Determine the (X, Y) coordinate at the center of the cell enclosing the given text.  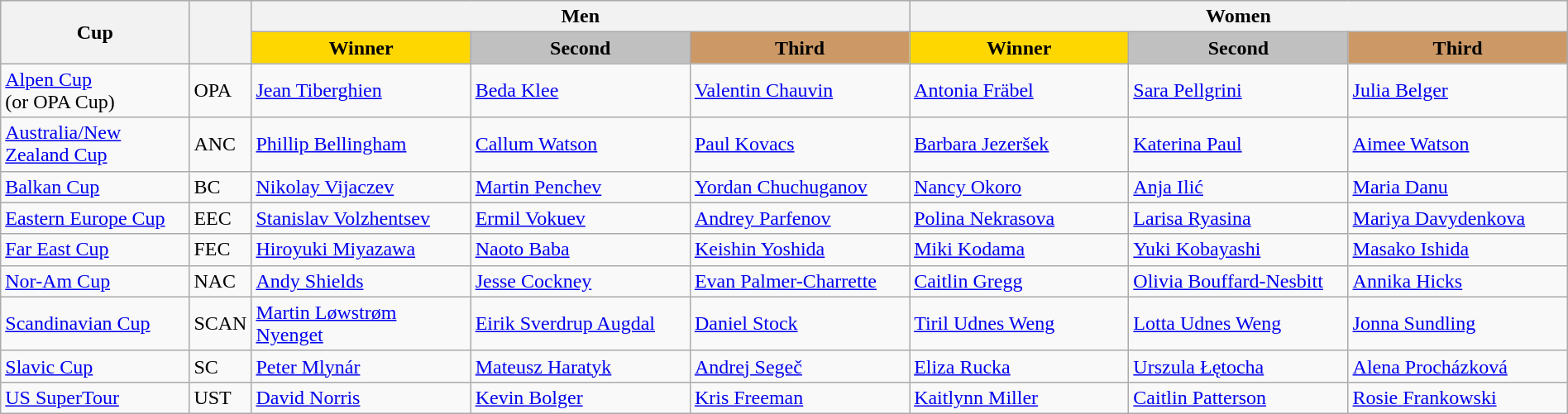
Julia Belger (1457, 91)
Beda Klee (581, 91)
Stanislav Volzhentsev (361, 218)
Lotta Udnes Weng (1239, 324)
Paul Kovacs (799, 144)
Australia/New Zealand Cup (95, 144)
Martin Penchev (581, 187)
Daniel Stock (799, 324)
Yuki Kobayashi (1239, 250)
SC (220, 366)
Nor-Am Cup (95, 281)
Keishin Yoshida (799, 250)
Anja Ilić (1239, 187)
Callum Watson (581, 144)
David Norris (361, 397)
Tiril Udnes Weng (1019, 324)
Kaitlynn Miller (1019, 397)
Antonia Fräbel (1019, 91)
US SuperTour (95, 397)
Sara Pellgrini (1239, 91)
Hiroyuki Miyazawa (361, 250)
Scandinavian Cup (95, 324)
Naoto Baba (581, 250)
Andy Shields (361, 281)
Polina Nekrasova (1019, 218)
Jean Tiberghien (361, 91)
Barbara Jezeršek (1019, 144)
Jesse Cockney (581, 281)
FEC (220, 250)
Peter Mlynár (361, 366)
Eirik Sverdrup Augdal (581, 324)
Nikolay Vijaczev (361, 187)
Women (1239, 17)
Olivia Bouffard-Nesbitt (1239, 281)
OPA (220, 91)
Nancy Okoro (1019, 187)
NAC (220, 281)
Andrey Parfenov (799, 218)
Yordan Chuchuganov (799, 187)
Annika Hicks (1457, 281)
Alpen Cup(or OPA Cup) (95, 91)
Valentin Chauvin (799, 91)
Martin Løwstrøm Nyenget (361, 324)
Phillip Bellingham (361, 144)
Ermil Vokuev (581, 218)
Aimee Watson (1457, 144)
EEC (220, 218)
Urszula Łętocha (1239, 366)
Slavic Cup (95, 366)
Caitlin Patterson (1239, 397)
Kris Freeman (799, 397)
Maria Danu (1457, 187)
Katerina Paul (1239, 144)
Jonna Sundling (1457, 324)
Men (581, 17)
Masako Ishida (1457, 250)
Mateusz Haratyk (581, 366)
Mariya Davydenkova (1457, 218)
Far East Cup (95, 250)
Cup (95, 32)
Evan Palmer-Charrette (799, 281)
Miki Kodama (1019, 250)
Andrej Segeč (799, 366)
Caitlin Gregg (1019, 281)
UST (220, 397)
Larisa Ryasina (1239, 218)
Alena Procházková (1457, 366)
Rosie Frankowski (1457, 397)
Eastern Europe Cup (95, 218)
Balkan Cup (95, 187)
Eliza Rucka (1019, 366)
BC (220, 187)
Kevin Bolger (581, 397)
SCAN (220, 324)
ANC (220, 144)
